Output the [X, Y] coordinate of the center of the cell containing the given text.  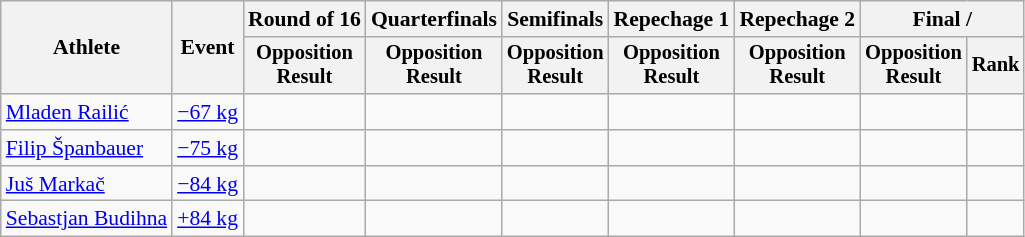
Round of 16 [304, 19]
+84 kg [208, 219]
Athlete [86, 48]
−84 kg [208, 184]
Repechage 1 [672, 19]
Quarterfinals [434, 19]
Final / [942, 19]
Juš Markač [86, 184]
Filip Španbauer [86, 148]
−75 kg [208, 148]
Rank [996, 66]
Event [208, 48]
Repechage 2 [797, 19]
Sebastjan Budihna [86, 219]
Mladen Railić [86, 112]
Semifinals [556, 19]
−67 kg [208, 112]
